Pinpoint the cell where the given text exists, returning its [x, y] midpoint coordinate. 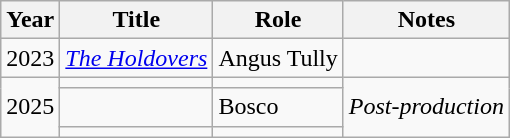
2023 [30, 58]
The Holdovers [136, 58]
Post-production [426, 107]
Bosco [278, 107]
2025 [30, 107]
Year [30, 20]
Notes [426, 20]
Angus Tully [278, 58]
Role [278, 20]
Title [136, 20]
